Identify which cell holds the provided text, then report its (X, Y) central coordinate. 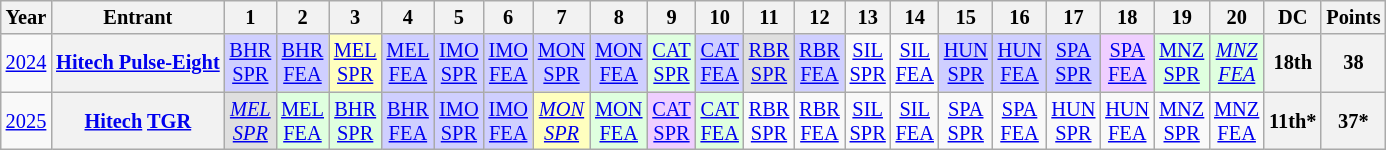
2 (302, 17)
37* (1353, 121)
2025 (26, 121)
11 (769, 17)
Year (26, 17)
10 (720, 17)
Entrant (138, 17)
20 (1236, 17)
13 (868, 17)
Points (1353, 17)
Hitech Pulse-Eight (138, 63)
18th (1292, 63)
17 (1073, 17)
6 (508, 17)
15 (966, 17)
Hitech TGR (138, 121)
DC (1292, 17)
9 (671, 17)
16 (1020, 17)
12 (819, 17)
1 (251, 17)
7 (562, 17)
8 (618, 17)
4 (408, 17)
19 (1182, 17)
14 (915, 17)
3 (356, 17)
5 (458, 17)
2024 (26, 63)
11th* (1292, 121)
38 (1353, 63)
18 (1127, 17)
